Locate the cell with the specified text and output its [X, Y] center coordinate. 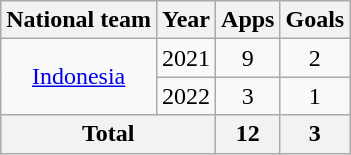
1 [315, 96]
Indonesia [79, 77]
9 [248, 58]
2022 [186, 96]
National team [79, 20]
12 [248, 134]
2021 [186, 58]
Total [108, 134]
Year [186, 20]
2 [315, 58]
Apps [248, 20]
Goals [315, 20]
